Provide the (x, y) coordinate of the cell's center where the given text is located.  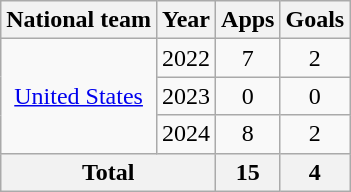
United States (79, 96)
7 (248, 58)
2024 (186, 134)
Year (186, 20)
Goals (315, 20)
National team (79, 20)
8 (248, 134)
15 (248, 172)
Total (108, 172)
Apps (248, 20)
2023 (186, 96)
4 (315, 172)
2022 (186, 58)
